Identify which cell holds the provided text, then report its (X, Y) central coordinate. 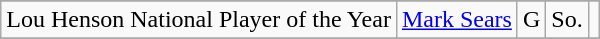
Mark Sears (456, 20)
Lou Henson National Player of the Year (199, 20)
So. (567, 20)
G (531, 20)
